From the cell containing the given text, extract its center point as (x, y) coordinate. 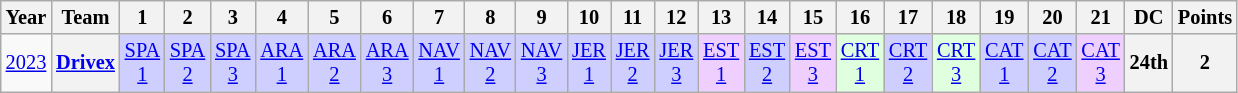
ARA3 (388, 63)
8 (490, 17)
EST1 (721, 63)
JER2 (633, 63)
SPA3 (232, 63)
NAV3 (542, 63)
21 (1101, 17)
EST3 (813, 63)
NAV1 (440, 63)
16 (860, 17)
2023 (26, 63)
SPA2 (188, 63)
7 (440, 17)
3 (232, 17)
CAT3 (1101, 63)
NAV2 (490, 63)
5 (334, 17)
JER1 (589, 63)
DC (1149, 17)
14 (767, 17)
Team (86, 17)
Points (1205, 17)
ARA1 (282, 63)
SPA1 (142, 63)
24th (1149, 63)
CAT1 (1004, 63)
6 (388, 17)
15 (813, 17)
CAT2 (1052, 63)
Drivex (86, 63)
13 (721, 17)
CRT2 (908, 63)
Year (26, 17)
17 (908, 17)
9 (542, 17)
12 (676, 17)
20 (1052, 17)
EST2 (767, 63)
JER3 (676, 63)
19 (1004, 17)
11 (633, 17)
1 (142, 17)
CRT1 (860, 63)
10 (589, 17)
18 (956, 17)
ARA2 (334, 63)
4 (282, 17)
CRT3 (956, 63)
